Search for the cell housing the specified text and yield its (X, Y) center coordinate. 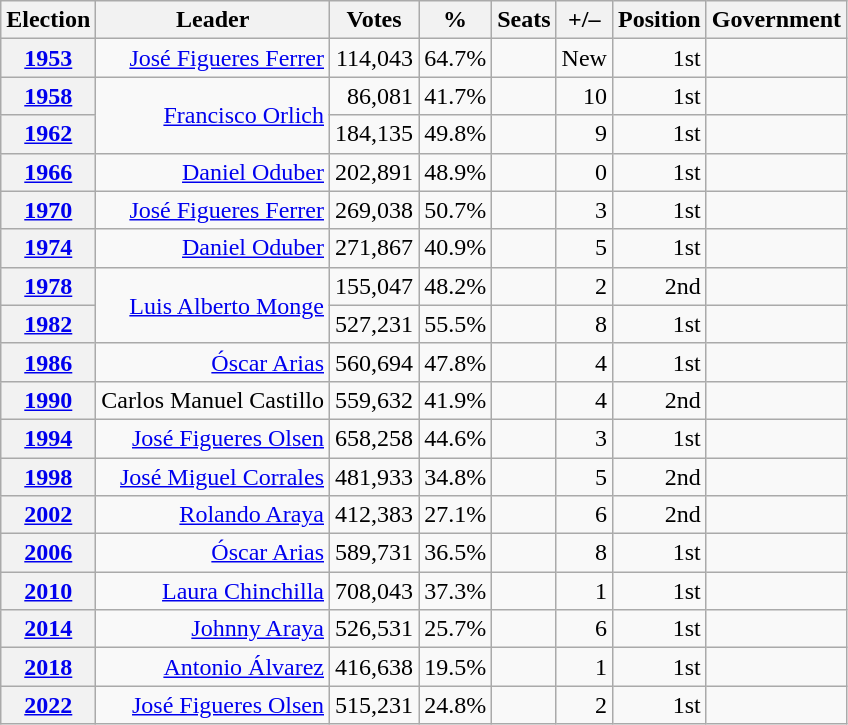
Votes (374, 20)
34.8% (456, 477)
47.8% (456, 362)
658,258 (374, 438)
1994 (48, 438)
269,038 (374, 210)
1986 (48, 362)
Luis Alberto Monge (213, 305)
1990 (48, 400)
24.8% (456, 705)
2006 (48, 553)
Government (776, 20)
86,081 (374, 96)
25.7% (456, 629)
202,891 (374, 172)
0 (584, 172)
Rolando Araya (213, 515)
10 (584, 96)
1982 (48, 324)
+/– (584, 20)
708,043 (374, 591)
526,531 (374, 629)
Antonio Álvarez (213, 667)
19.5% (456, 667)
64.7% (456, 58)
40.9% (456, 248)
515,231 (374, 705)
1953 (48, 58)
41.9% (456, 400)
% (456, 20)
41.7% (456, 96)
50.7% (456, 210)
Election (48, 20)
1978 (48, 286)
2022 (48, 705)
55.5% (456, 324)
2018 (48, 667)
412,383 (374, 515)
271,867 (374, 248)
48.9% (456, 172)
527,231 (374, 324)
Francisco Orlich (213, 115)
Seats (524, 20)
481,933 (374, 477)
José Miguel Corrales (213, 477)
9 (584, 134)
Leader (213, 20)
559,632 (374, 400)
Carlos Manuel Castillo (213, 400)
2002 (48, 515)
1974 (48, 248)
49.8% (456, 134)
184,135 (374, 134)
Johnny Araya (213, 629)
1962 (48, 134)
114,043 (374, 58)
1966 (48, 172)
New (584, 58)
44.6% (456, 438)
Position (659, 20)
1998 (48, 477)
589,731 (374, 553)
2014 (48, 629)
2010 (48, 591)
36.5% (456, 553)
1970 (48, 210)
48.2% (456, 286)
37.3% (456, 591)
27.1% (456, 515)
155,047 (374, 286)
416,638 (374, 667)
1958 (48, 96)
Laura Chinchilla (213, 591)
560,694 (374, 362)
